Extract the [X, Y] coordinate from the center of the cell holding the provided text.  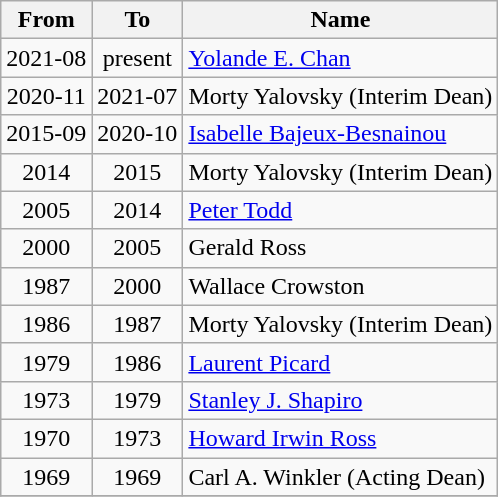
present [138, 58]
2020-11 [46, 96]
Gerald Ross [340, 248]
Howard Irwin Ross [340, 438]
Peter Todd [340, 210]
2020-10 [138, 134]
Name [340, 20]
Stanley J. Shapiro [340, 400]
2021-07 [138, 96]
From [46, 20]
2015 [138, 172]
2021-08 [46, 58]
Laurent Picard [340, 362]
Carl A. Winkler (Acting Dean) [340, 477]
Isabelle Bajeux-Besnainou [340, 134]
Yolande E. Chan [340, 58]
Wallace Crowston [340, 286]
2015-09 [46, 134]
1970 [46, 438]
To [138, 20]
